Return [x, y] of the center of cell containing provided text 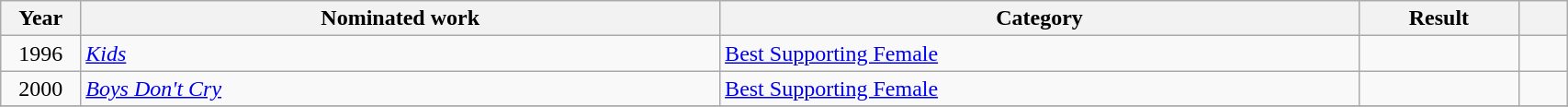
Year [40, 18]
Category [1040, 18]
1996 [40, 53]
Result [1438, 18]
Nominated work [400, 18]
Boys Don't Cry [400, 89]
2000 [40, 89]
Kids [400, 53]
